Search for the cell housing the specified text and yield its (X, Y) center coordinate. 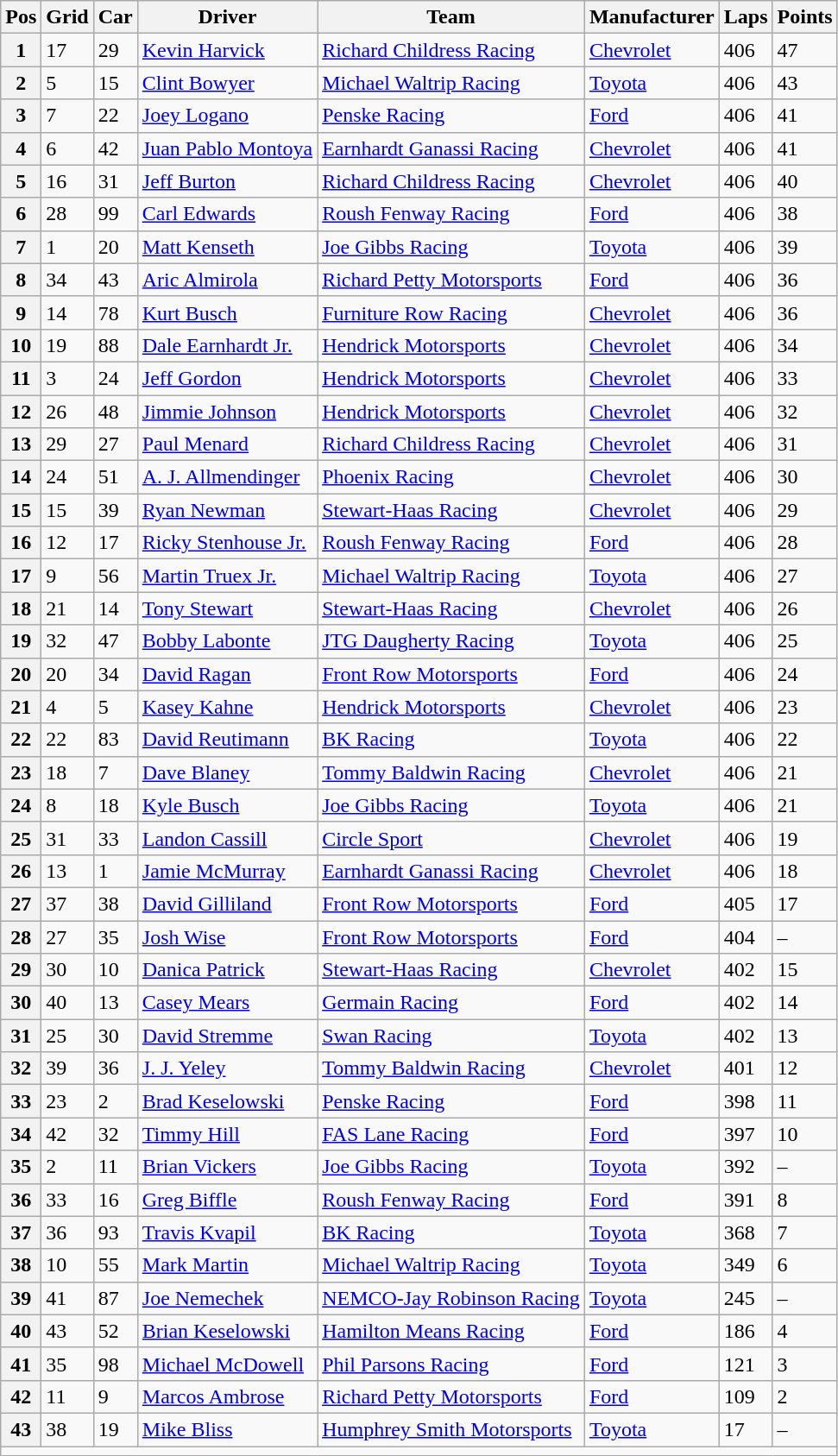
Marcos Ambrose (227, 1396)
55 (116, 1265)
Points (804, 17)
87 (116, 1298)
Aric Almirola (227, 280)
Bobby Labonte (227, 641)
78 (116, 312)
Hamilton Means Racing (451, 1331)
121 (746, 1364)
93 (116, 1232)
398 (746, 1101)
368 (746, 1232)
J. J. Yeley (227, 1068)
Circle Sport (451, 838)
Brian Keselowski (227, 1331)
Juan Pablo Montoya (227, 148)
Landon Cassill (227, 838)
Kurt Busch (227, 312)
Martin Truex Jr. (227, 576)
Pos (21, 17)
99 (116, 214)
Ryan Newman (227, 510)
David Ragan (227, 674)
David Stremme (227, 1036)
Furniture Row Racing (451, 312)
52 (116, 1331)
401 (746, 1068)
Greg Biffle (227, 1200)
Team (451, 17)
Joey Logano (227, 116)
Timmy Hill (227, 1134)
56 (116, 576)
David Reutimann (227, 740)
Jeff Gordon (227, 378)
51 (116, 477)
Mike Bliss (227, 1429)
Dale Earnhardt Jr. (227, 345)
FAS Lane Racing (451, 1134)
Phoenix Racing (451, 477)
Humphrey Smith Motorsports (451, 1429)
Ricky Stenhouse Jr. (227, 543)
Grid (67, 17)
NEMCO-Jay Robinson Racing (451, 1298)
405 (746, 904)
Jeff Burton (227, 181)
404 (746, 936)
Laps (746, 17)
Matt Kenseth (227, 247)
48 (116, 412)
88 (116, 345)
109 (746, 1396)
Travis Kvapil (227, 1232)
Kasey Kahne (227, 707)
98 (116, 1364)
Germain Racing (451, 1003)
Jimmie Johnson (227, 412)
David Gilliland (227, 904)
Danica Patrick (227, 970)
397 (746, 1134)
Brad Keselowski (227, 1101)
Mark Martin (227, 1265)
Phil Parsons Racing (451, 1364)
186 (746, 1331)
Joe Nemechek (227, 1298)
JTG Daugherty Racing (451, 641)
Casey Mears (227, 1003)
Carl Edwards (227, 214)
Jamie McMurray (227, 871)
Michael McDowell (227, 1364)
83 (116, 740)
Paul Menard (227, 444)
Kyle Busch (227, 805)
Manufacturer (652, 17)
Tony Stewart (227, 608)
Swan Racing (451, 1036)
Dave Blaney (227, 772)
349 (746, 1265)
Driver (227, 17)
392 (746, 1167)
Josh Wise (227, 936)
Car (116, 17)
Clint Bowyer (227, 83)
391 (746, 1200)
245 (746, 1298)
A. J. Allmendinger (227, 477)
Kevin Harvick (227, 50)
Brian Vickers (227, 1167)
